Locate the cell with the specified text and output its [X, Y] center coordinate. 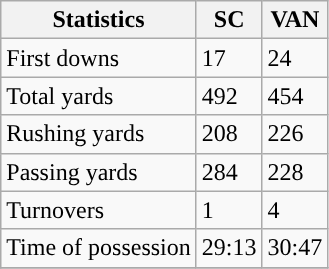
1 [229, 210]
208 [229, 134]
VAN [295, 20]
492 [229, 96]
SC [229, 20]
284 [229, 172]
Turnovers [99, 210]
Rushing yards [99, 134]
29:13 [229, 248]
Time of possession [99, 248]
30:47 [295, 248]
228 [295, 172]
Statistics [99, 20]
4 [295, 210]
First downs [99, 58]
17 [229, 58]
Total yards [99, 96]
24 [295, 58]
Passing yards [99, 172]
454 [295, 96]
226 [295, 134]
